Detect which cell encompasses the target text, then output its [x, y] center coordinate. 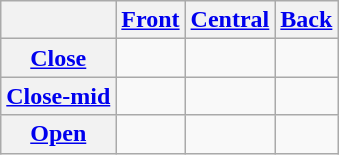
Central [230, 20]
Front [150, 20]
Open [58, 134]
Back [306, 20]
Close [58, 58]
Close-mid [58, 96]
